Locate the cell with the specified text and output its [x, y] center coordinate. 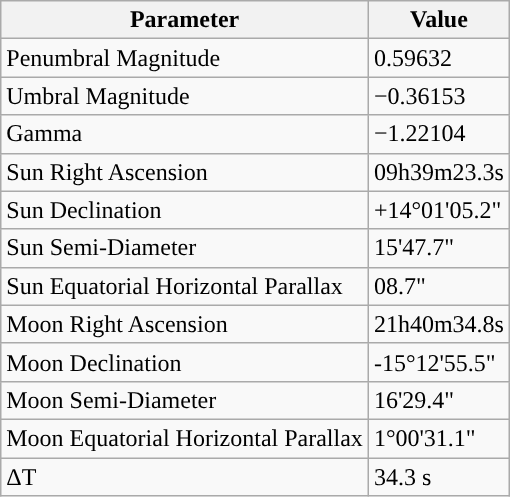
Sun Equatorial Horizontal Parallax [185, 286]
+14°01'05.2" [438, 210]
15'47.7" [438, 248]
08.7" [438, 286]
Value [438, 20]
0.59632 [438, 58]
Parameter [185, 20]
Moon Semi-Diameter [185, 400]
16'29.4" [438, 400]
Umbral Magnitude [185, 96]
Penumbral Magnitude [185, 58]
Moon Right Ascension [185, 324]
−0.36153 [438, 96]
Moon Equatorial Horizontal Parallax [185, 438]
−1.22104 [438, 134]
Moon Declination [185, 362]
-15°12'55.5" [438, 362]
Sun Declination [185, 210]
34.3 s [438, 477]
Sun Right Ascension [185, 172]
09h39m23.3s [438, 172]
ΔT [185, 477]
Gamma [185, 134]
1°00'31.1" [438, 438]
Sun Semi-Diameter [185, 248]
21h40m34.8s [438, 324]
